Search for the cell housing the specified text and yield its [x, y] center coordinate. 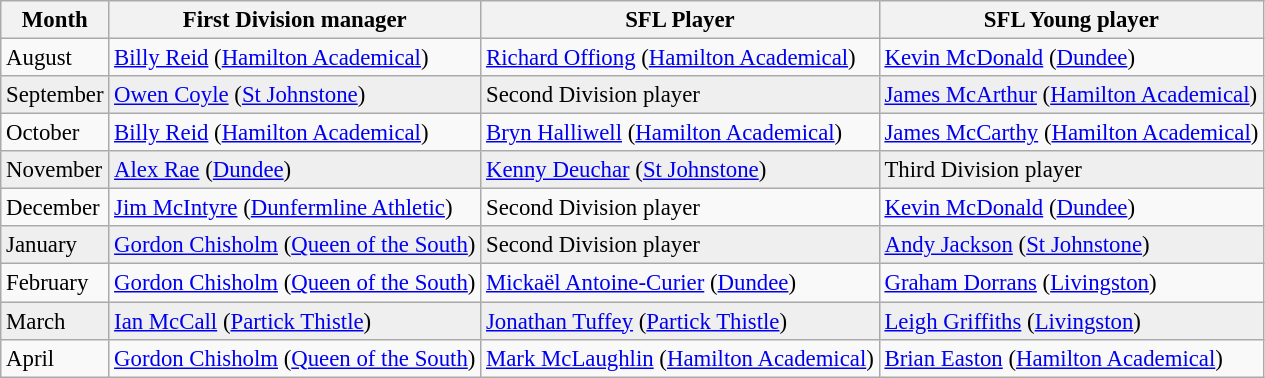
November [55, 170]
April [55, 358]
October [55, 133]
Jonathan Tuffey (Partick Thistle) [680, 321]
Bryn Halliwell (Hamilton Academical) [680, 133]
Alex Rae (Dundee) [295, 170]
First Division manager [295, 20]
Mickaël Antoine-Curier (Dundee) [680, 283]
August [55, 58]
Leigh Griffiths (Livingston) [1072, 321]
SFL Player [680, 20]
Andy Jackson (St Johnstone) [1072, 245]
SFL Young player [1072, 20]
Ian McCall (Partick Thistle) [295, 321]
James McCarthy (Hamilton Academical) [1072, 133]
Month [55, 20]
Brian Easton (Hamilton Academical) [1072, 358]
James McArthur (Hamilton Academical) [1072, 95]
Third Division player [1072, 170]
Jim McIntyre (Dunfermline Athletic) [295, 208]
January [55, 245]
March [55, 321]
Mark McLaughlin (Hamilton Academical) [680, 358]
December [55, 208]
Graham Dorrans (Livingston) [1072, 283]
September [55, 95]
Kenny Deuchar (St Johnstone) [680, 170]
February [55, 283]
Richard Offiong (Hamilton Academical) [680, 58]
Owen Coyle (St Johnstone) [295, 95]
